Provide the (X, Y) coordinate of the cell's center where the given text is located.  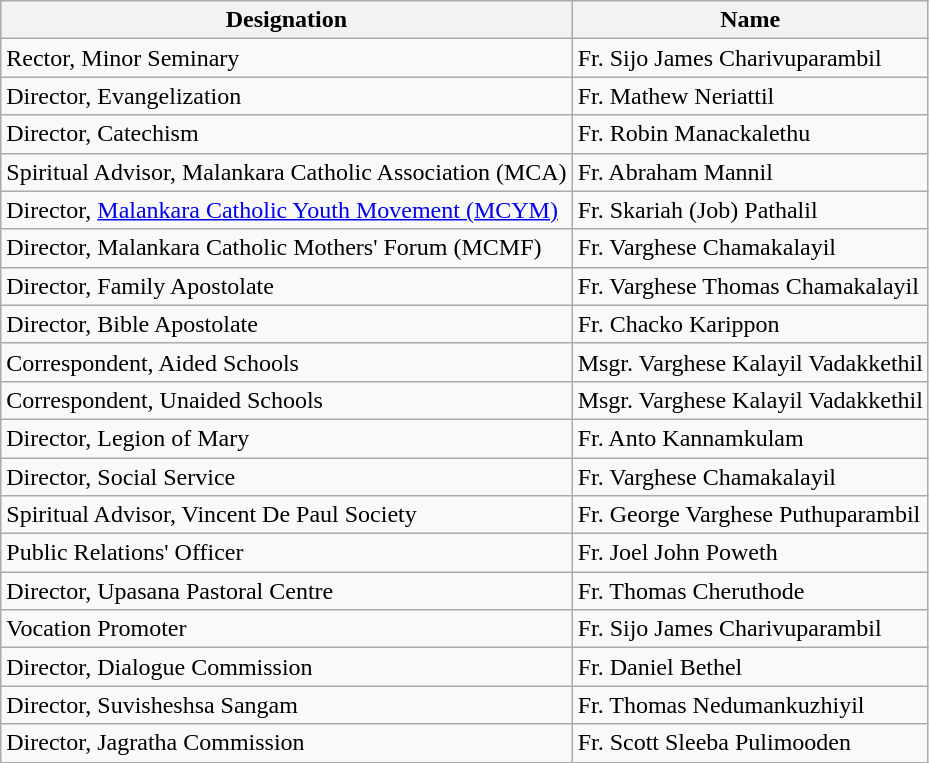
Director, Malankara Catholic Youth Movement (MCYM) (286, 210)
Public Relations' Officer (286, 553)
Director, Bible Apostolate (286, 324)
Fr. Thomas Nedumankuzhiyil (750, 705)
Director, Suvisheshsa Sangam (286, 705)
Fr. Robin Manackalethu (750, 134)
Director, Catechism (286, 134)
Director, Upasana Pastoral Centre (286, 591)
Correspondent, Aided Schools (286, 362)
Fr. Thomas Cheruthode (750, 591)
Fr. Skariah (Job) Pathalil (750, 210)
Designation (286, 20)
Director, Legion of Mary (286, 438)
Director, Social Service (286, 477)
Fr. George Varghese Puthuparambil (750, 515)
Fr. Mathew Neriattil (750, 96)
Director, Dialogue Commission (286, 667)
Director, Evangelization (286, 96)
Fr. Abraham Mannil (750, 172)
Fr. Anto Kannamkulam (750, 438)
Director, Family Apostolate (286, 286)
Director, Malankara Catholic Mothers' Forum (MCMF) (286, 248)
Correspondent, Unaided Schools (286, 400)
Fr. Scott Sleeba Pulimooden (750, 743)
Fr. Chacko Karippon (750, 324)
Director, Jagratha Commission (286, 743)
Name (750, 20)
Fr. Joel John Poweth (750, 553)
Rector, Minor Seminary (286, 58)
Spiritual Advisor, Malankara Catholic Association (MCA) (286, 172)
Spiritual Advisor, Vincent De Paul Society (286, 515)
Fr. Varghese Thomas Chamakalayil (750, 286)
Vocation Promoter (286, 629)
Fr. Daniel Bethel (750, 667)
